Identify which cell holds the provided text, then report its [x, y] central coordinate. 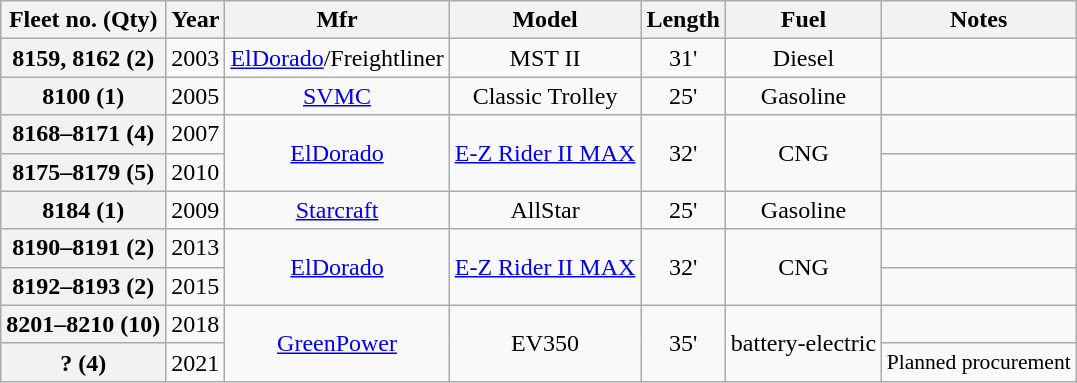
2005 [196, 96]
8175–8179 (5) [84, 172]
GreenPower [337, 343]
Fleet no. (Qty) [84, 20]
8192–8193 (2) [84, 286]
2007 [196, 134]
35' [683, 343]
Diesel [803, 58]
ElDorado/Freightliner [337, 58]
2010 [196, 172]
battery-electric [803, 343]
Mfr [337, 20]
EV350 [545, 343]
8184 (1) [84, 210]
Planned procurement [979, 362]
? (4) [84, 362]
8159, 8162 (2) [84, 58]
Model [545, 20]
2013 [196, 248]
SVMC [337, 96]
MST II [545, 58]
2009 [196, 210]
2003 [196, 58]
Year [196, 20]
8168–8171 (4) [84, 134]
2015 [196, 286]
Starcraft [337, 210]
2021 [196, 362]
8100 (1) [84, 96]
2018 [196, 324]
Length [683, 20]
Notes [979, 20]
8190–8191 (2) [84, 248]
31' [683, 58]
Classic Trolley [545, 96]
Fuel [803, 20]
8201–8210 (10) [84, 324]
AllStar [545, 210]
